Return the [X, Y] coordinate for the center point of the cell that contains the specified text.  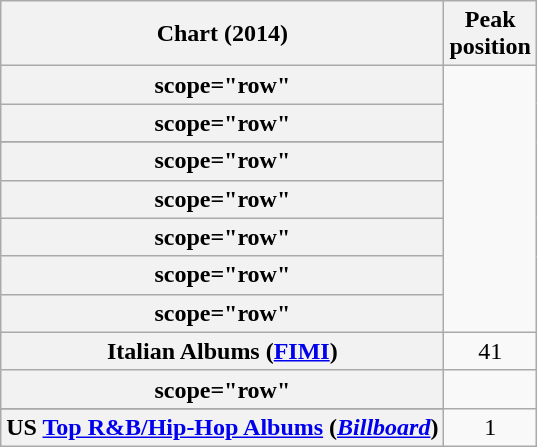
Peakposition [490, 34]
Italian Albums (FIMI) [222, 351]
Chart (2014) [222, 34]
1 [490, 427]
US Top R&B/Hip-Hop Albums (Billboard) [222, 427]
41 [490, 351]
